Pinpoint the cell where the given text exists, returning its (x, y) midpoint coordinate. 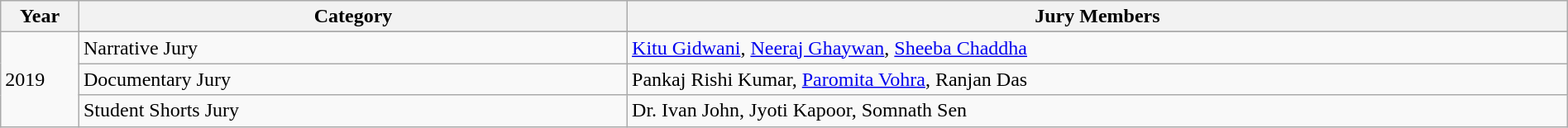
Dr. Ivan John, Jyoti Kapoor, Somnath Sen (1098, 111)
2019 (40, 79)
Pankaj Rishi Kumar, Paromita Vohra, Ranjan Das (1098, 79)
Student Shorts Jury (352, 111)
Narrative Jury (352, 48)
Category (352, 17)
Documentary Jury (352, 79)
Year (40, 17)
Jury Members (1098, 17)
Kitu Gidwani, Neeraj Ghaywan, Sheeba Chaddha (1098, 48)
